Identify which cell holds the provided text, then report its [X, Y] central coordinate. 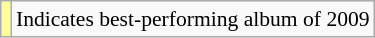
Indicates best-performing album of 2009 [193, 19]
